From the cell containing the given text, extract its center point as (x, y) coordinate. 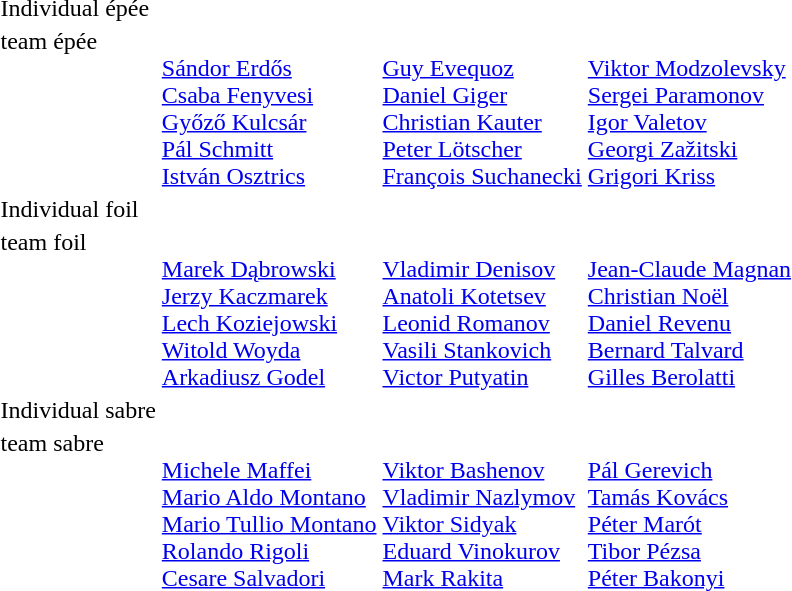
Viktor ModzolevskySergei ParamonovIgor ValetovGeorgi ZažitskiGrigori Kriss (689, 108)
Vladimir DenisovAnatoli KotetsevLeonid RomanovVasili StankovichVictor Putyatin (482, 310)
Guy EvequozDaniel GigerChristian KauterPeter LötscherFrançois Suchanecki (482, 108)
Sándor ErdősCsaba FenyvesiGyőző KulcsárPál SchmittIstván Osztrics (269, 108)
Marek DąbrowskiJerzy KaczmarekLech KoziejowskiWitold WoydaArkadiusz Godel (269, 310)
Jean-Claude MagnanChristian NoëlDaniel RevenuBernard TalvardGilles Berolatti (689, 310)
